Find where the given text appears and provide that cell's center as (x, y) coordinate. 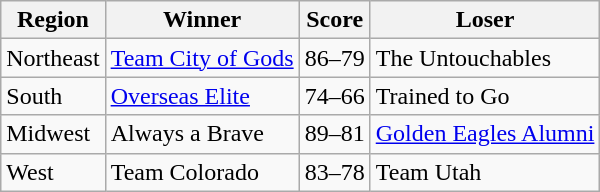
The Untouchables (485, 58)
89–81 (334, 134)
Northeast (53, 58)
Midwest (53, 134)
Golden Eagles Alumni (485, 134)
South (53, 96)
Region (53, 20)
74–66 (334, 96)
Team Utah (485, 172)
Loser (485, 20)
86–79 (334, 58)
Team Colorado (202, 172)
West (53, 172)
Always a Brave (202, 134)
Team City of Gods (202, 58)
Trained to Go (485, 96)
83–78 (334, 172)
Overseas Elite (202, 96)
Score (334, 20)
Winner (202, 20)
